For the text-containing cell, return its midpoint in [X, Y] coordinate format. 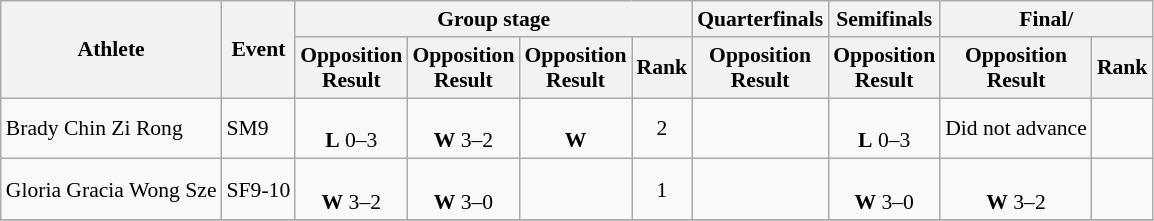
2 [662, 128]
W [575, 128]
Final/ [1046, 19]
Quarterfinals [760, 19]
Semifinals [884, 19]
Did not advance [1016, 128]
Athlete [112, 50]
Group stage [494, 19]
SM9 [259, 128]
Gloria Gracia Wong Sze [112, 190]
1 [662, 190]
Brady Chin Zi Rong [112, 128]
SF9-10 [259, 190]
Event [259, 50]
